Scan for the cell matching the given text and deliver its [x, y] coordinate at center. 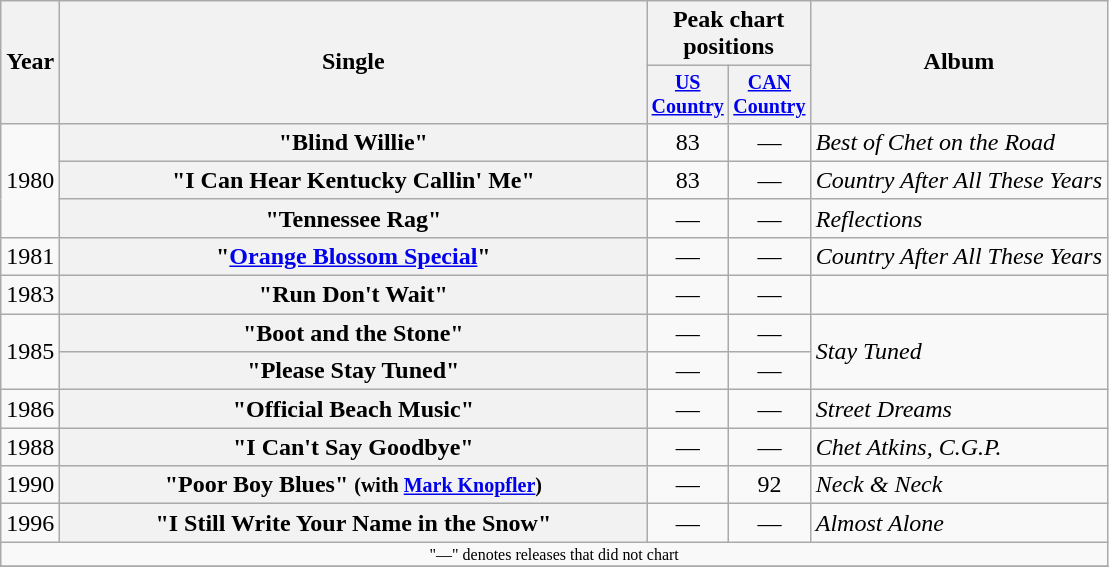
1983 [30, 295]
Neck & Neck [958, 485]
"Orange Blossom Special" [354, 256]
1996 [30, 523]
"Boot and the Stone" [354, 333]
1988 [30, 447]
"Tennessee Rag" [354, 218]
1990 [30, 485]
"Please Stay Tuned" [354, 371]
Street Dreams [958, 409]
Stay Tuned [958, 352]
"—" denotes releases that did not chart [554, 554]
CAN Country [770, 94]
1980 [30, 180]
Chet Atkins, C.G.P. [958, 447]
92 [770, 485]
"I Still Write Your Name in the Snow" [354, 523]
Album [958, 62]
"Official Beach Music" [354, 409]
1986 [30, 409]
Peak chartpositions [728, 34]
Year [30, 62]
Best of Chet on the Road [958, 142]
"Poor Boy Blues" (with Mark Knopfler) [354, 485]
1981 [30, 256]
"Run Don't Wait" [354, 295]
Single [354, 62]
Almost Alone [958, 523]
"I Can Hear Kentucky Callin' Me" [354, 180]
Reflections [958, 218]
1985 [30, 352]
"I Can't Say Goodbye" [354, 447]
US Country [688, 94]
"Blind Willie" [354, 142]
